Find where the given text appears and provide that cell's center as (x, y) coordinate. 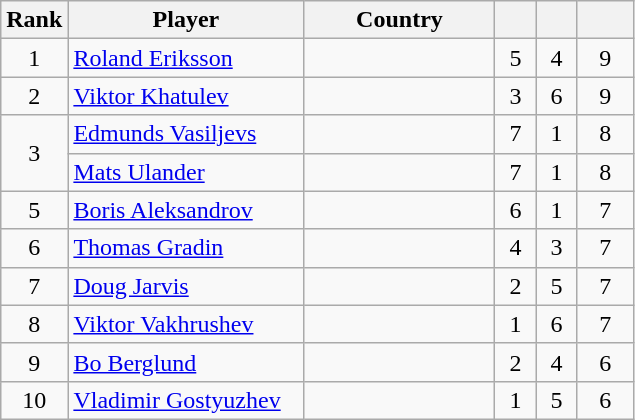
Country (400, 20)
Edmunds Vasiljevs (186, 134)
Boris Aleksandrov (186, 210)
10 (34, 400)
Roland Eriksson (186, 58)
Player (186, 20)
Bo Berglund (186, 362)
Viktor Vakhrushev (186, 324)
Viktor Khatulev (186, 96)
Vladimir Gostyuzhev (186, 400)
Mats Ulander (186, 172)
Doug Jarvis (186, 286)
Rank (34, 20)
Thomas Gradin (186, 248)
